Pinpoint the cell where the given text exists, returning its (x, y) midpoint coordinate. 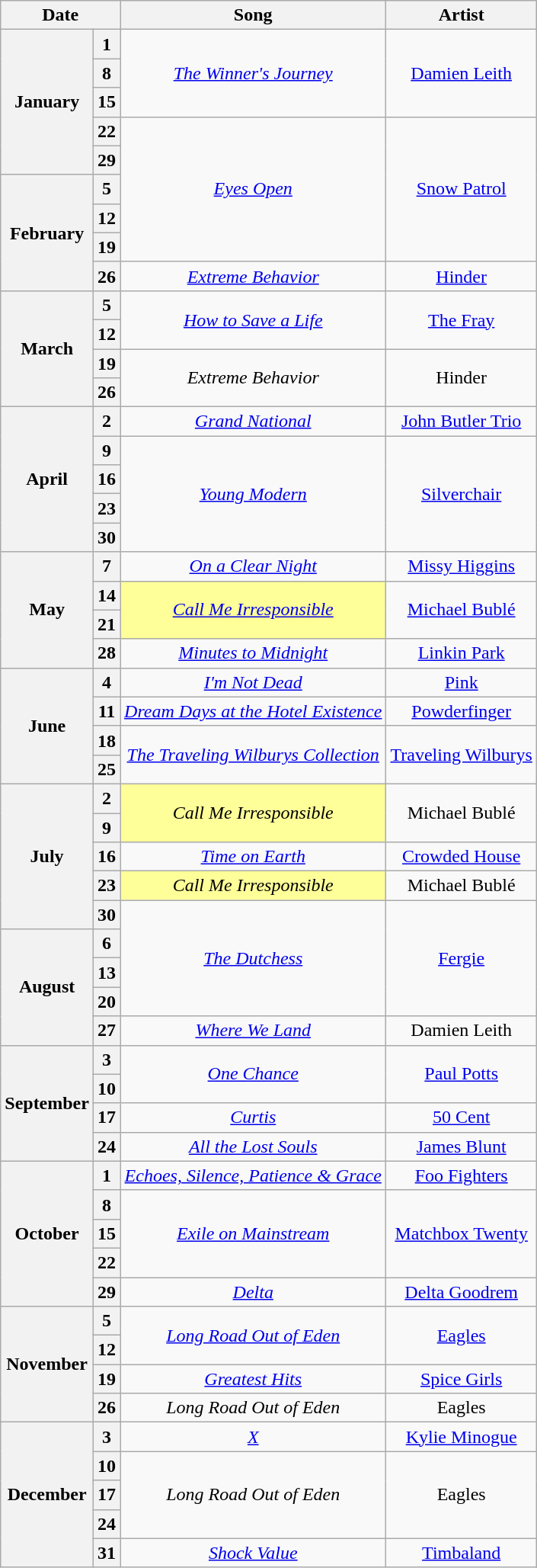
July (47, 856)
Crowded House (462, 857)
November (47, 1364)
Young Modern (253, 494)
The Winner's Journey (253, 73)
February (47, 232)
Time on Earth (253, 857)
18 (107, 740)
Grand National (253, 422)
All the Lost Souls (253, 1146)
James Blunt (462, 1146)
Dream Days at the Hotel Existence (253, 711)
April (47, 479)
The Fray (462, 319)
Date (61, 15)
September (47, 1103)
Exile on Mainstream (253, 1233)
Snow Patrol (462, 189)
Delta Goodrem (462, 1292)
Matchbox Twenty (462, 1233)
January (47, 102)
Eyes Open (253, 189)
Paul Potts (462, 1074)
31 (107, 1553)
Minutes to Midnight (253, 653)
The Traveling Wilburys Collection (253, 755)
One Chance (253, 1074)
Linkin Park (462, 653)
Song (253, 15)
Pink (462, 682)
Powderfinger (462, 711)
I'm Not Dead (253, 682)
Fergie (462, 958)
October (47, 1233)
Shock Value (253, 1553)
Foo Fighters (462, 1175)
June (47, 726)
Missy Higgins (462, 566)
11 (107, 711)
December (47, 1495)
27 (107, 1031)
X (253, 1437)
6 (107, 944)
Silverchair (462, 494)
Greatest Hits (253, 1379)
March (47, 348)
The Dutchess (253, 958)
How to Save a Life (253, 319)
50 Cent (462, 1117)
21 (107, 624)
John Butler Trio (462, 422)
28 (107, 653)
20 (107, 1002)
Where We Land (253, 1031)
Delta (253, 1292)
May (47, 610)
Traveling Wilburys (462, 755)
Echoes, Silence, Patience & Grace (253, 1175)
Kylie Minogue (462, 1437)
4 (107, 682)
Curtis (253, 1117)
Timbaland (462, 1553)
Spice Girls (462, 1379)
On a Clear Night (253, 566)
13 (107, 973)
Artist (462, 15)
7 (107, 566)
25 (107, 769)
14 (107, 595)
August (47, 987)
